Return the (x, y) coordinate for the center point of the cell that contains the specified text.  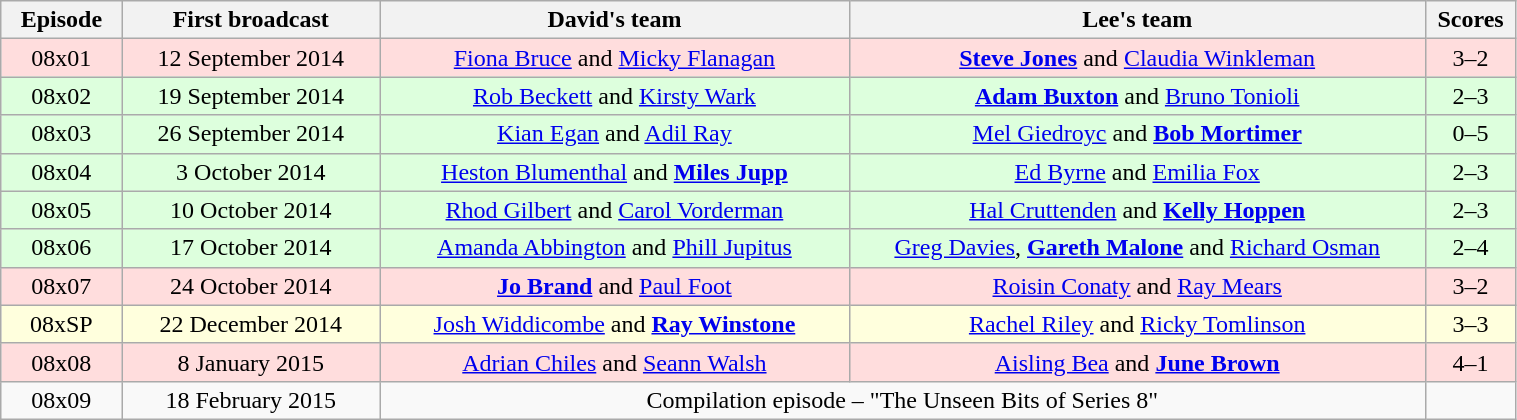
Fiona Bruce and Micky Flanagan (615, 58)
Rhod Gilbert and Carol Vorderman (615, 210)
Hal Cruttenden and Kelly Hoppen (1137, 210)
24 October 2014 (251, 286)
Steve Jones and Claudia Winkleman (1137, 58)
08x01 (62, 58)
17 October 2014 (251, 248)
Mel Giedroyc and Bob Mortimer (1137, 134)
0–5 (1470, 134)
10 October 2014 (251, 210)
08x06 (62, 248)
3–3 (1470, 324)
2–4 (1470, 248)
First broadcast (251, 20)
08x07 (62, 286)
Amanda Abbington and Phill Jupitus (615, 248)
22 December 2014 (251, 324)
Aisling Bea and June Brown (1137, 362)
08x09 (62, 400)
18 February 2015 (251, 400)
Adrian Chiles and Seann Walsh (615, 362)
08x04 (62, 172)
Greg Davies, Gareth Malone and Richard Osman (1137, 248)
Heston Blumenthal and Miles Jupp (615, 172)
Ed Byrne and Emilia Fox (1137, 172)
19 September 2014 (251, 96)
8 January 2015 (251, 362)
Adam Buxton and Bruno Tonioli (1137, 96)
08x05 (62, 210)
David's team (615, 20)
08x03 (62, 134)
3 October 2014 (251, 172)
08x02 (62, 96)
Rachel Riley and Ricky Tomlinson (1137, 324)
08x08 (62, 362)
08xSP (62, 324)
Jo Brand and Paul Foot (615, 286)
Compilation episode – "The Unseen Bits of Series 8" (903, 400)
Rob Beckett and Kirsty Wark (615, 96)
4–1 (1470, 362)
Roisin Conaty and Ray Mears (1137, 286)
Scores (1470, 20)
Lee's team (1137, 20)
Josh Widdicombe and Ray Winstone (615, 324)
Episode (62, 20)
12 September 2014 (251, 58)
26 September 2014 (251, 134)
Kian Egan and Adil Ray (615, 134)
